Find where the given text appears and provide that cell's center as (X, Y) coordinate. 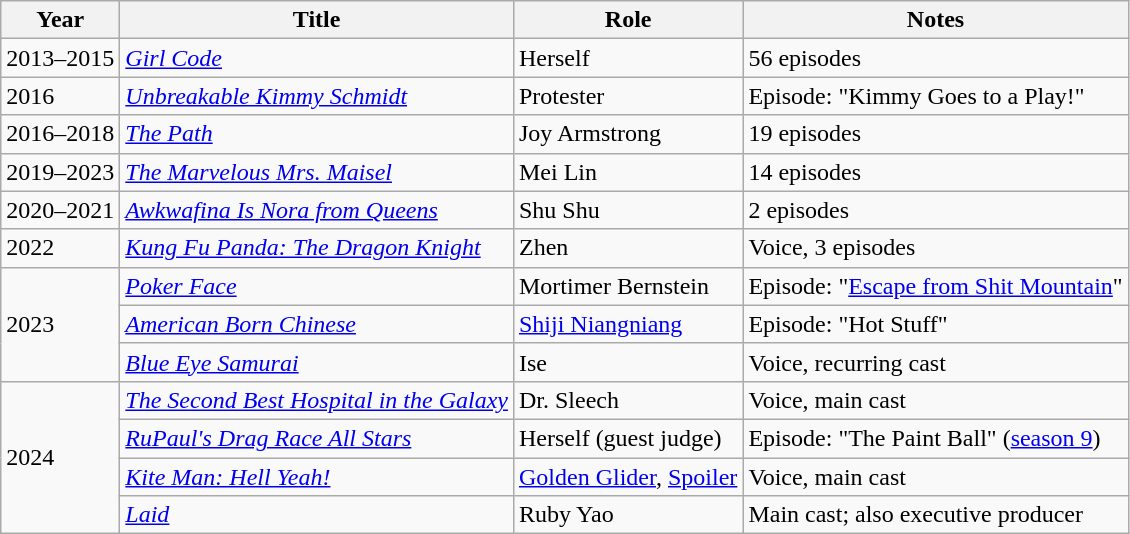
Golden Glider, Spoiler (628, 477)
14 episodes (936, 172)
Mortimer Bernstein (628, 286)
Kung Fu Panda: The Dragon Knight (317, 248)
Episode: "Hot Stuff" (936, 324)
Awkwafina Is Nora from Queens (317, 210)
Voice, recurring cast (936, 362)
Ruby Yao (628, 515)
2016 (60, 96)
Shiji Niangniang (628, 324)
Shu Shu (628, 210)
Poker Face (317, 286)
2016–2018 (60, 134)
2013–2015 (60, 58)
American Born Chinese (317, 324)
2019–2023 (60, 172)
Dr. Sleech (628, 400)
Joy Armstrong (628, 134)
2024 (60, 457)
56 episodes (936, 58)
RuPaul's Drag Race All Stars (317, 438)
Protester (628, 96)
Laid (317, 515)
19 episodes (936, 134)
Kite Man: Hell Yeah! (317, 477)
2 episodes (936, 210)
The Marvelous Mrs. Maisel (317, 172)
Main cast; also executive producer (936, 515)
Ise (628, 362)
Episode: "The Paint Ball" (season 9) (936, 438)
2023 (60, 324)
Notes (936, 20)
Voice, 3 episodes (936, 248)
Blue Eye Samurai (317, 362)
The Second Best Hospital in the Galaxy (317, 400)
Title (317, 20)
Girl Code (317, 58)
Unbreakable Kimmy Schmidt (317, 96)
Episode: "Kimmy Goes to a Play!" (936, 96)
Role (628, 20)
Mei Lin (628, 172)
Year (60, 20)
Episode: "Escape from Shit Mountain" (936, 286)
2020–2021 (60, 210)
2022 (60, 248)
The Path (317, 134)
Herself (628, 58)
Herself (guest judge) (628, 438)
Zhen (628, 248)
